Return the [X, Y] coordinate for the center point of the cell that contains the specified text.  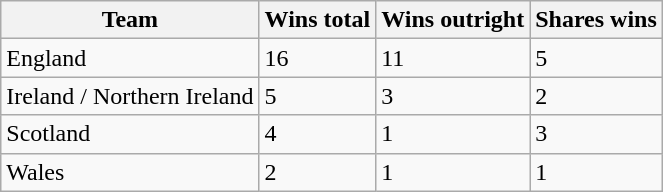
England [130, 58]
11 [453, 58]
Team [130, 20]
Scotland [130, 134]
Wins outright [453, 20]
4 [318, 134]
Shares wins [596, 20]
Wales [130, 172]
Wins total [318, 20]
Ireland / Northern Ireland [130, 96]
16 [318, 58]
